Pinpoint the cell where the given text exists, returning its [X, Y] midpoint coordinate. 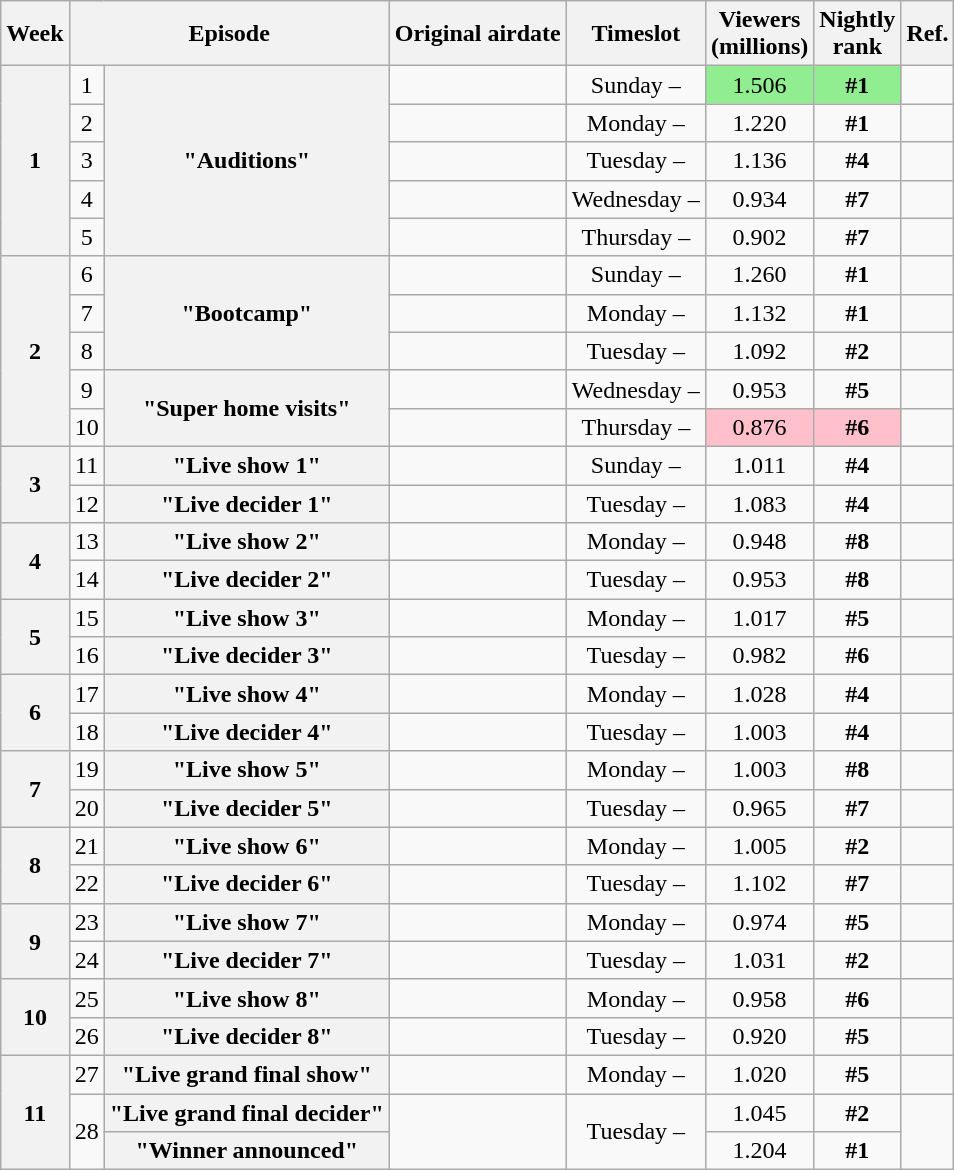
Viewers(millions) [759, 34]
Nightlyrank [858, 34]
1.017 [759, 618]
"Live show 7" [246, 922]
"Live show 5" [246, 770]
1.506 [759, 85]
0.982 [759, 656]
Episode [229, 34]
"Live grand final decider" [246, 1113]
0.948 [759, 542]
Week [35, 34]
18 [86, 732]
14 [86, 580]
16 [86, 656]
"Live show 6" [246, 846]
0.934 [759, 199]
0.902 [759, 237]
1.031 [759, 960]
"Live decider 2" [246, 580]
26 [86, 1036]
28 [86, 1132]
1.011 [759, 465]
21 [86, 846]
13 [86, 542]
19 [86, 770]
"Live show 1" [246, 465]
1.132 [759, 313]
"Live decider 5" [246, 808]
0.876 [759, 427]
"Bootcamp" [246, 313]
23 [86, 922]
"Live show 8" [246, 998]
27 [86, 1074]
1.260 [759, 275]
0.965 [759, 808]
22 [86, 884]
"Winner announced" [246, 1151]
"Super home visits" [246, 408]
1.028 [759, 694]
17 [86, 694]
15 [86, 618]
1.204 [759, 1151]
0.920 [759, 1036]
1.102 [759, 884]
"Live decider 8" [246, 1036]
0.974 [759, 922]
"Live decider 1" [246, 503]
1.220 [759, 123]
"Live decider 4" [246, 732]
24 [86, 960]
25 [86, 998]
1.092 [759, 351]
0.958 [759, 998]
Timeslot [636, 34]
"Auditions" [246, 161]
"Live decider 3" [246, 656]
20 [86, 808]
1.020 [759, 1074]
1.136 [759, 161]
"Live decider 7" [246, 960]
"Live decider 6" [246, 884]
"Live show 2" [246, 542]
1.005 [759, 846]
Original airdate [478, 34]
1.083 [759, 503]
Ref. [928, 34]
"Live show 3" [246, 618]
"Live show 4" [246, 694]
12 [86, 503]
"Live grand final show" [246, 1074]
1.045 [759, 1113]
